Return (X, Y) of the center of cell containing provided text 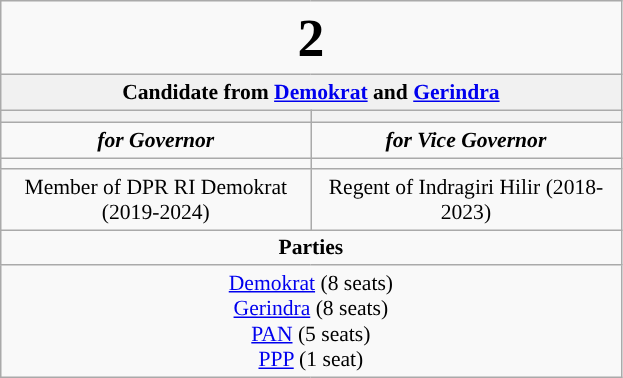
Candidate from Demokrat and Gerindra (311, 92)
for Vice Governor (466, 141)
for Governor (156, 141)
Regent of Indragiri Hilir (2018-2023) (466, 200)
2 (311, 38)
Member of DPR RI Demokrat (2019-2024) (156, 200)
Parties (311, 248)
Demokrat (8 seats)Gerindra (8 seats)PAN (5 seats)PPP (1 seat) (311, 322)
